Return the [x, y] coordinate for the center point of the cell that contains the specified text.  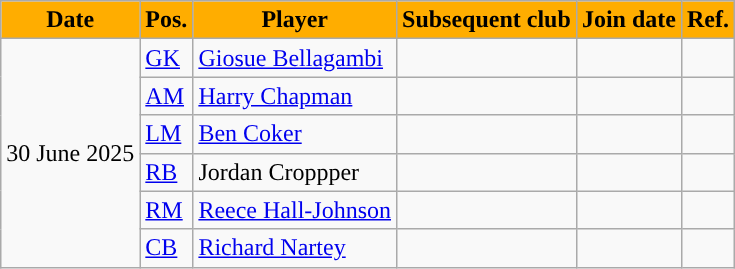
Pos. [166, 20]
CB [166, 248]
30 June 2025 [70, 153]
Subsequent club [487, 20]
LM [166, 134]
Player [295, 20]
AM [166, 96]
Giosue Bellagambi [295, 58]
RB [166, 172]
Harry Chapman [295, 96]
RM [166, 210]
Richard Nartey [295, 248]
Ben Coker [295, 134]
Jordan Croppper [295, 172]
Reece Hall-Johnson [295, 210]
Ref. [708, 20]
GK [166, 58]
Join date [628, 20]
Date [70, 20]
